Pinpoint the cell where the given text exists, returning its [X, Y] midpoint coordinate. 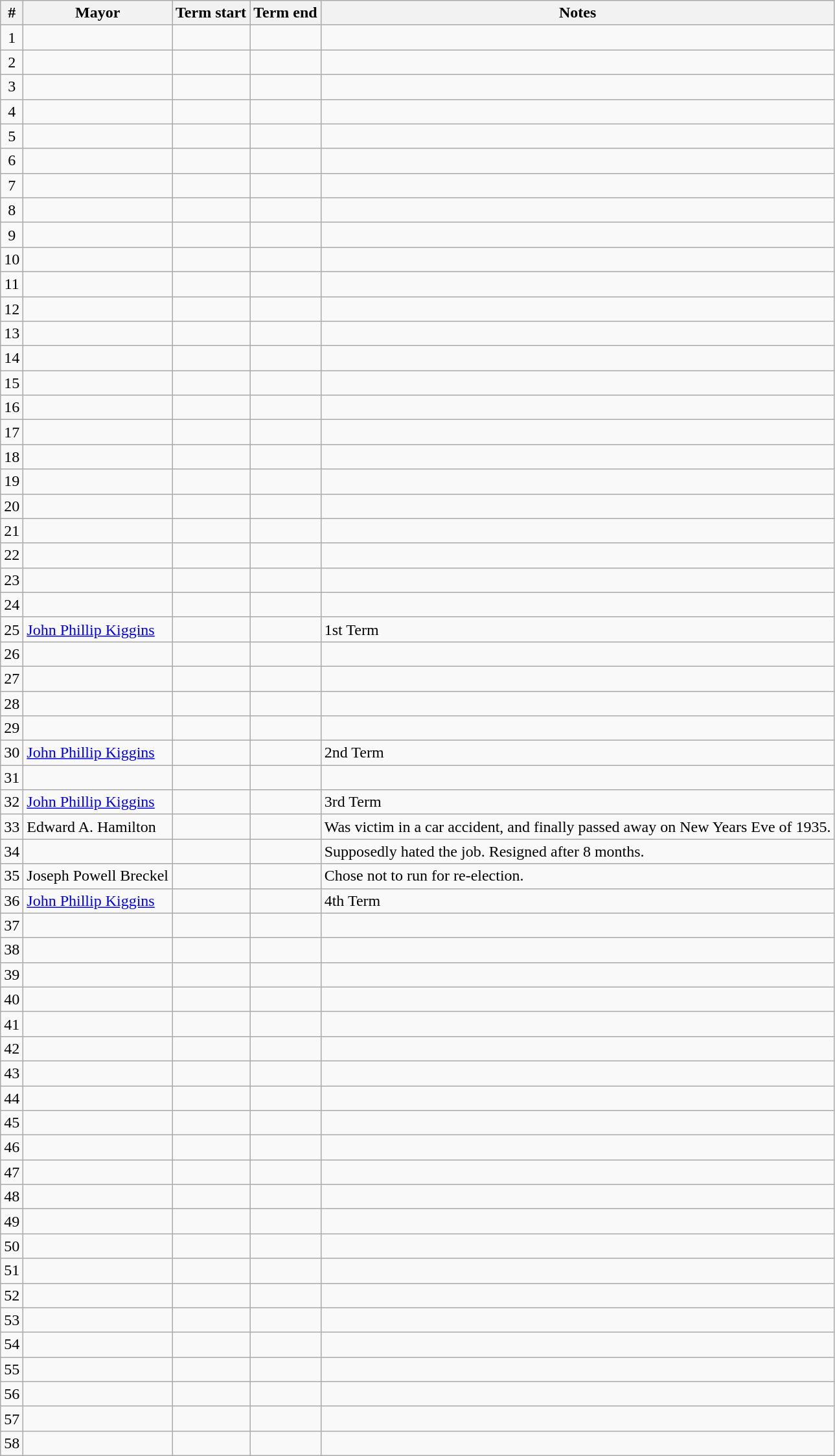
53 [12, 1320]
5 [12, 136]
48 [12, 1197]
40 [12, 999]
2 [12, 62]
36 [12, 901]
Term end [286, 13]
27 [12, 678]
13 [12, 334]
15 [12, 383]
17 [12, 432]
25 [12, 629]
55 [12, 1369]
Joseph Powell Breckel [98, 876]
Edward A. Hamilton [98, 827]
4 [12, 111]
21 [12, 531]
9 [12, 235]
47 [12, 1172]
56 [12, 1394]
35 [12, 876]
4th Term [578, 901]
29 [12, 728]
Supposedly hated the job. Resigned after 8 months. [578, 851]
16 [12, 408]
14 [12, 358]
30 [12, 753]
46 [12, 1148]
26 [12, 654]
41 [12, 1024]
33 [12, 827]
1 [12, 38]
11 [12, 284]
39 [12, 975]
31 [12, 778]
23 [12, 580]
7 [12, 185]
43 [12, 1073]
# [12, 13]
8 [12, 210]
Chose not to run for re-election. [578, 876]
22 [12, 555]
3 [12, 87]
54 [12, 1345]
57 [12, 1418]
18 [12, 457]
52 [12, 1295]
28 [12, 703]
24 [12, 605]
50 [12, 1246]
58 [12, 1443]
20 [12, 506]
Notes [578, 13]
49 [12, 1221]
3rd Term [578, 802]
Was victim in a car accident, and finally passed away on New Years Eve of 1935. [578, 827]
37 [12, 925]
12 [12, 309]
34 [12, 851]
Mayor [98, 13]
42 [12, 1048]
6 [12, 161]
44 [12, 1098]
19 [12, 481]
Term start [211, 13]
38 [12, 950]
51 [12, 1271]
10 [12, 259]
32 [12, 802]
1st Term [578, 629]
2nd Term [578, 753]
45 [12, 1123]
